Scan for the cell matching the given text and deliver its [x, y] coordinate at center. 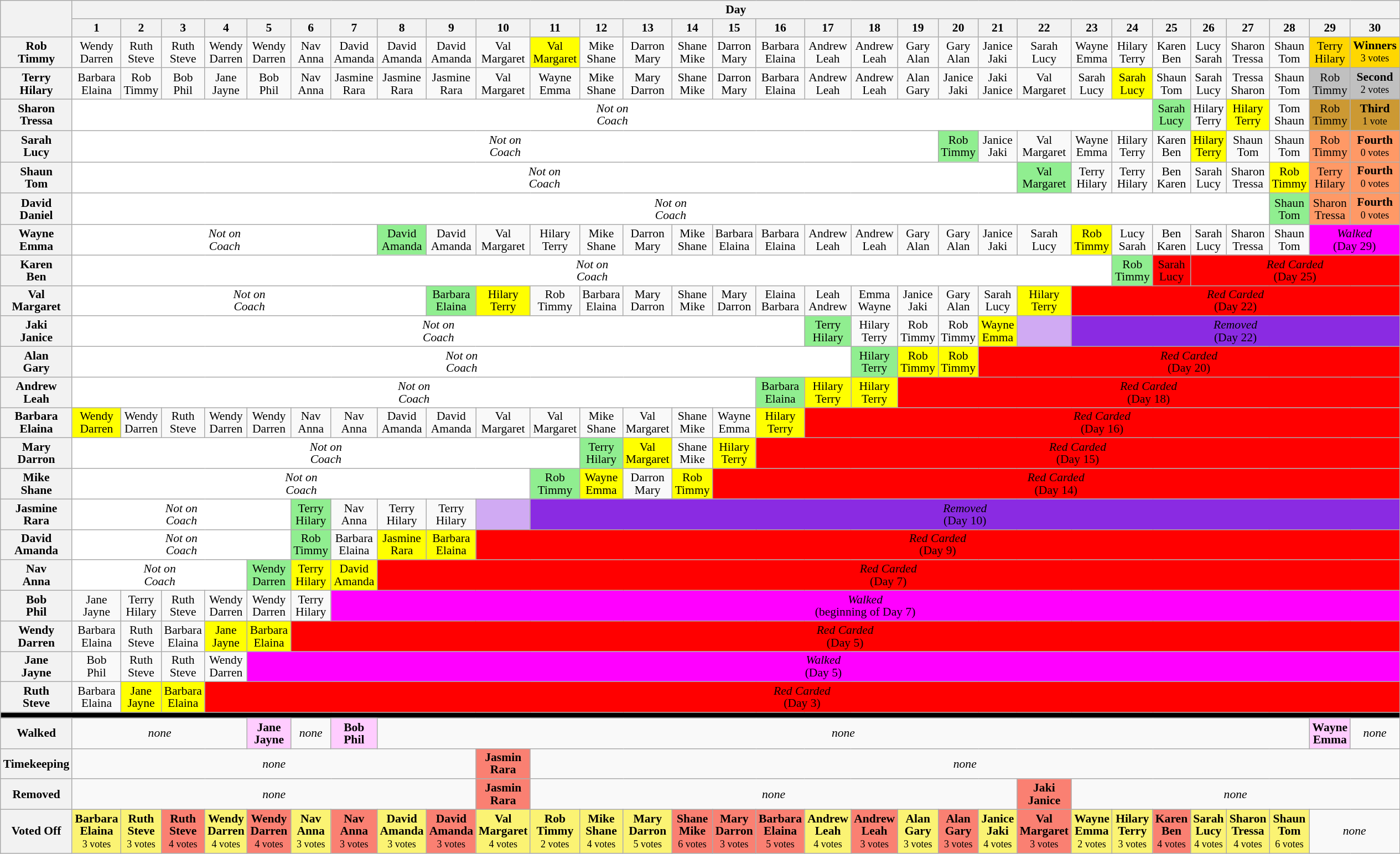
19 [917, 28]
DavidDaniel [37, 209]
JaniceJaki4 votes [998, 832]
MaryDarron3 votes [734, 832]
SharonTressa4 votes [1248, 832]
14 [693, 28]
BarbaraElaina3 votes [96, 832]
Red Carded(Day 22) [1235, 301]
16 [780, 28]
6 [311, 28]
ShaunTom6 votes [1289, 832]
11 [554, 28]
4 [226, 28]
Walked(Day 5) [823, 667]
Red Carded(Day 16) [1102, 423]
Red Carded(Day 5) [845, 636]
15 [734, 28]
Day [736, 10]
TressaSharon [1248, 84]
ValMargaret3 votes [1044, 832]
30 [1375, 28]
27 [1248, 28]
Red Carded(Day 14) [1056, 483]
EmmaWayne [874, 301]
RobTimmy2 votes [554, 832]
Third1 vote [1375, 115]
7 [354, 28]
10 [503, 28]
RuthSteve4 votes [183, 832]
24 [1132, 28]
Red Carded(Day 20) [1189, 362]
Removed(Day 22) [1235, 332]
13 [647, 28]
25 [1172, 28]
Voted Off [37, 832]
ShaneMike6 votes [693, 832]
LeahAndrew [828, 301]
WayneEmma2 votes [1092, 832]
Second2 votes [1375, 84]
Red Carded(Day 9) [937, 544]
Removed(Day 10) [965, 514]
23 [1092, 28]
20 [958, 28]
KarenBen4 votes [1172, 832]
HilaryTerry3 votes [1132, 832]
29 [1330, 28]
17 [828, 28]
28 [1289, 28]
Walked(Day 29) [1355, 240]
BarbaraElaina5 votes [780, 832]
AndrewLeah3 votes [874, 832]
Timekeeping [37, 763]
26 [1209, 28]
MikeShane4 votes [601, 832]
Red Carded(Day 3) [802, 697]
SarahLucy4 votes [1209, 832]
18 [874, 28]
12 [601, 28]
8 [402, 28]
Red Carded(Day 7) [888, 575]
21 [998, 28]
Red Carded(Day 18) [1149, 393]
1 [96, 28]
9 [452, 28]
Red Carded(Day 25) [1295, 270]
AndrewLeah4 votes [828, 832]
TomShaun [1289, 115]
ValMargaret4 votes [503, 832]
ElainaBarbara [780, 301]
Red Carded(Day 15) [1078, 454]
MaryDarron5 votes [647, 832]
5 [269, 28]
Walked [37, 733]
3 [183, 28]
Winners3 votes [1375, 52]
Removed [37, 794]
RuthSteve3 votes [142, 832]
Walked(beginning of Day 7) [865, 606]
2 [142, 28]
22 [1044, 28]
